Find where the given text appears and provide that cell's center as (x, y) coordinate. 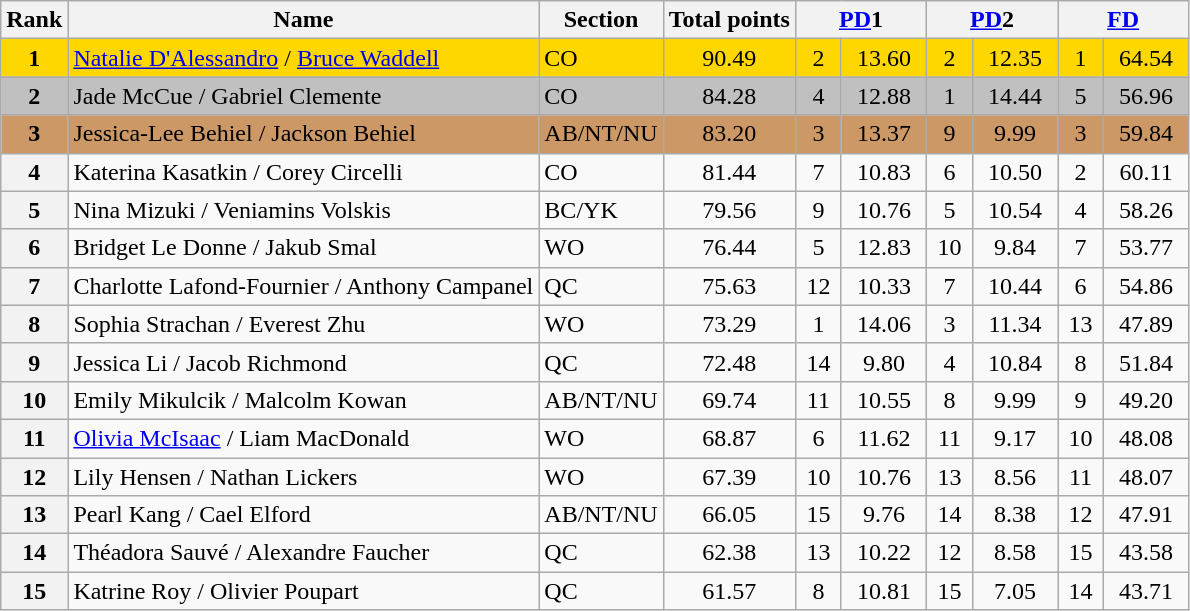
90.49 (729, 58)
14.06 (884, 324)
Charlotte Lafond-Fournier / Anthony Campanel (304, 286)
Jade McCue / Gabriel Clemente (304, 96)
10.22 (884, 553)
48.07 (1146, 477)
58.26 (1146, 210)
PD1 (860, 20)
84.28 (729, 96)
Emily Mikulcik / Malcolm Kowan (304, 400)
79.56 (729, 210)
62.38 (729, 553)
60.11 (1146, 172)
49.20 (1146, 400)
75.63 (729, 286)
8.58 (1014, 553)
10.84 (1014, 362)
Total points (729, 20)
12.83 (884, 248)
9.76 (884, 515)
11.62 (884, 438)
61.57 (729, 591)
Sophia Strachan / Everest Zhu (304, 324)
73.29 (729, 324)
9.80 (884, 362)
14.44 (1014, 96)
66.05 (729, 515)
43.71 (1146, 591)
Katerina Kasatkin / Corey Circelli (304, 172)
Natalie D'Alessandro / Bruce Waddell (304, 58)
10.33 (884, 286)
76.44 (729, 248)
51.84 (1146, 362)
9.17 (1014, 438)
54.86 (1146, 286)
PD2 (992, 20)
68.87 (729, 438)
Nina Mizuki / Veniamins Volskis (304, 210)
10.54 (1014, 210)
FD (1124, 20)
47.91 (1146, 515)
59.84 (1146, 134)
11.34 (1014, 324)
10.44 (1014, 286)
BC/YK (601, 210)
10.83 (884, 172)
67.39 (729, 477)
Rank (34, 20)
83.20 (729, 134)
Lily Hensen / Nathan Lickers (304, 477)
Théadora Sauvé / Alexandre Faucher (304, 553)
Katrine Roy / Olivier Poupart (304, 591)
8.38 (1014, 515)
64.54 (1146, 58)
13.60 (884, 58)
Bridget Le Donne / Jakub Smal (304, 248)
Olivia McIsaac / Liam MacDonald (304, 438)
47.89 (1146, 324)
48.08 (1146, 438)
Jessica Li / Jacob Richmond (304, 362)
Jessica-Lee Behiel / Jackson Behiel (304, 134)
Section (601, 20)
Pearl Kang / Cael Elford (304, 515)
8.56 (1014, 477)
10.55 (884, 400)
10.50 (1014, 172)
56.96 (1146, 96)
9.84 (1014, 248)
81.44 (729, 172)
69.74 (729, 400)
7.05 (1014, 591)
13.37 (884, 134)
72.48 (729, 362)
12.88 (884, 96)
10.81 (884, 591)
53.77 (1146, 248)
Name (304, 20)
43.58 (1146, 553)
12.35 (1014, 58)
